Extract the [x, y] coordinate from the center of the cell holding the provided text.  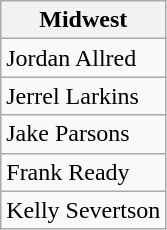
Frank Ready [84, 172]
Jake Parsons [84, 134]
Jordan Allred [84, 58]
Jerrel Larkins [84, 96]
Midwest [84, 20]
Kelly Severtson [84, 210]
